Provide the [x, y] coordinate of the cell's center where the given text is located.  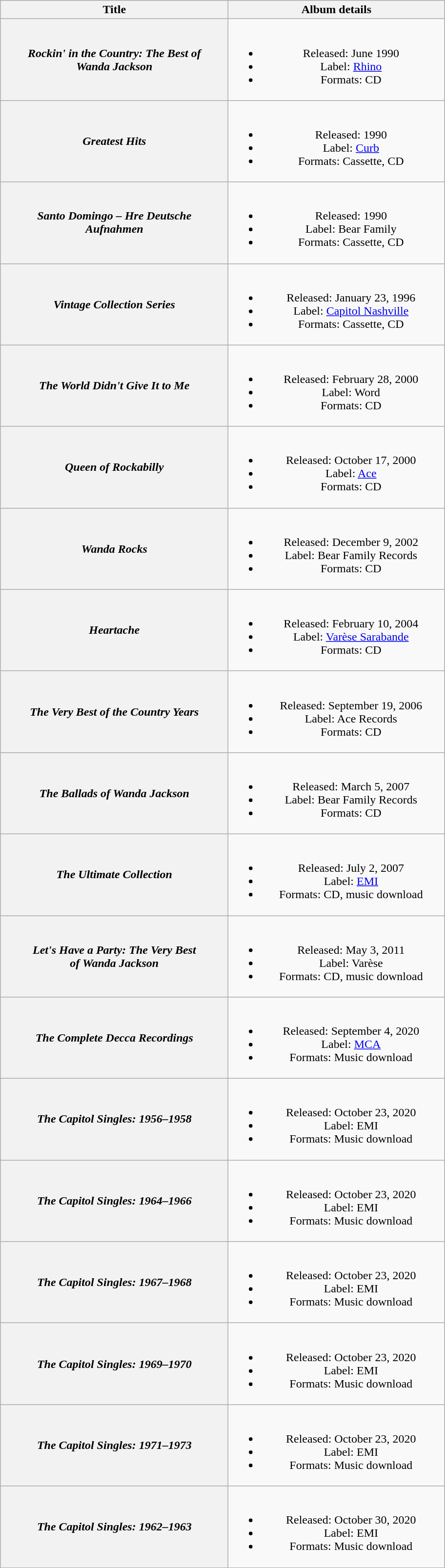
Released: July 2, 2007Label: EMIFormats: CD, music download [337, 874]
Released: January 23, 1996Label: Capitol NashvilleFormats: Cassette, CD [337, 304]
The Capitol Singles: 1969–1970 [114, 1364]
Released: September 19, 2006Label: Ace RecordsFormats: CD [337, 711]
The Ballads of Wanda Jackson [114, 793]
Released: 1990Label: Bear FamilyFormats: Cassette, CD [337, 222]
The Capitol Singles: 1967–1968 [114, 1282]
The Capitol Singles: 1964–1966 [114, 1201]
Released: December 9, 2002Label: Bear Family RecordsFormats: CD [337, 548]
Released: May 3, 2011Label: VarèseFormats: CD, music download [337, 956]
Released: October 17, 2000Label: AceFormats: CD [337, 467]
Released: October 30, 2020Label: EMIFormats: Music download [337, 1527]
The Complete Decca Recordings [114, 1038]
Let's Have a Party: The Very Bestof Wanda Jackson [114, 956]
Wanda Rocks [114, 548]
Santo Domingo – Hre DeutscheAufnahmen [114, 222]
Queen of Rockabilly [114, 467]
Title [114, 10]
The Capitol Singles: 1956–1958 [114, 1119]
The Capitol Singles: 1971–1973 [114, 1445]
The Very Best of the Country Years [114, 711]
Heartache [114, 630]
The Capitol Singles: 1962–1963 [114, 1527]
Greatest Hits [114, 141]
The Ultimate Collection [114, 874]
Album details [337, 10]
Released: February 28, 2000Label: WordFormats: CD [337, 385]
Rockin' in the Country: The Best ofWanda Jackson [114, 60]
Released: March 5, 2007Label: Bear Family RecordsFormats: CD [337, 793]
Vintage Collection Series [114, 304]
The World Didn't Give It to Me [114, 385]
Released: February 10, 2004Label: Varèse SarabandeFormats: CD [337, 630]
Released: June 1990Label: RhinoFormats: CD [337, 60]
Released: September 4, 2020Label: MCAFormats: Music download [337, 1038]
Released: 1990Label: CurbFormats: Cassette, CD [337, 141]
